Detect which cell encompasses the target text, then output its [X, Y] center coordinate. 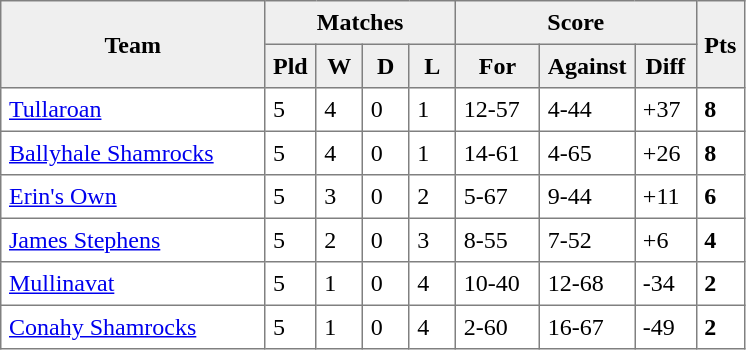
Pts [720, 44]
-49 [666, 327]
14-61 [497, 153]
Matches [360, 23]
-34 [666, 284]
+11 [666, 197]
7-52 [586, 240]
8-55 [497, 240]
Erin's Own [133, 197]
Ballyhale Shamrocks [133, 153]
12-57 [497, 110]
Score [576, 23]
For [497, 66]
6 [720, 197]
12-68 [586, 284]
James Stephens [133, 240]
5-67 [497, 197]
4-44 [586, 110]
4-65 [586, 153]
+37 [666, 110]
Conahy Shamrocks [133, 327]
Diff [666, 66]
10-40 [497, 284]
2-60 [497, 327]
Tullaroan [133, 110]
Against [586, 66]
D [385, 66]
Mullinavat [133, 284]
9-44 [586, 197]
Pld [290, 66]
16-67 [586, 327]
W [339, 66]
Team [133, 44]
L [432, 66]
+6 [666, 240]
+26 [666, 153]
